Determine the [X, Y] coordinate at the center of the cell enclosing the given text.  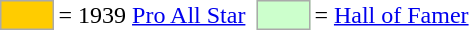
= 1939 Pro All Star [152, 15]
